Find where the given text appears and provide that cell's center as (X, Y) coordinate. 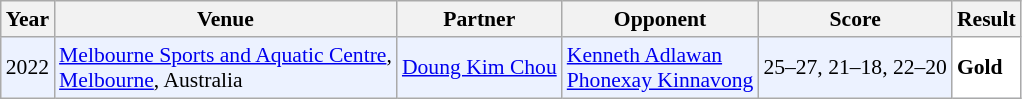
Doung Kim Chou (480, 68)
25–27, 21–18, 22–20 (855, 68)
Score (855, 19)
Opponent (660, 19)
Result (986, 19)
Gold (986, 68)
Partner (480, 19)
Melbourne Sports and Aquatic Centre,Melbourne, Australia (226, 68)
Kenneth Adlawan Phonexay Kinnavong (660, 68)
Year (28, 19)
2022 (28, 68)
Venue (226, 19)
